Identify which cell holds the provided text, then report its [x, y] central coordinate. 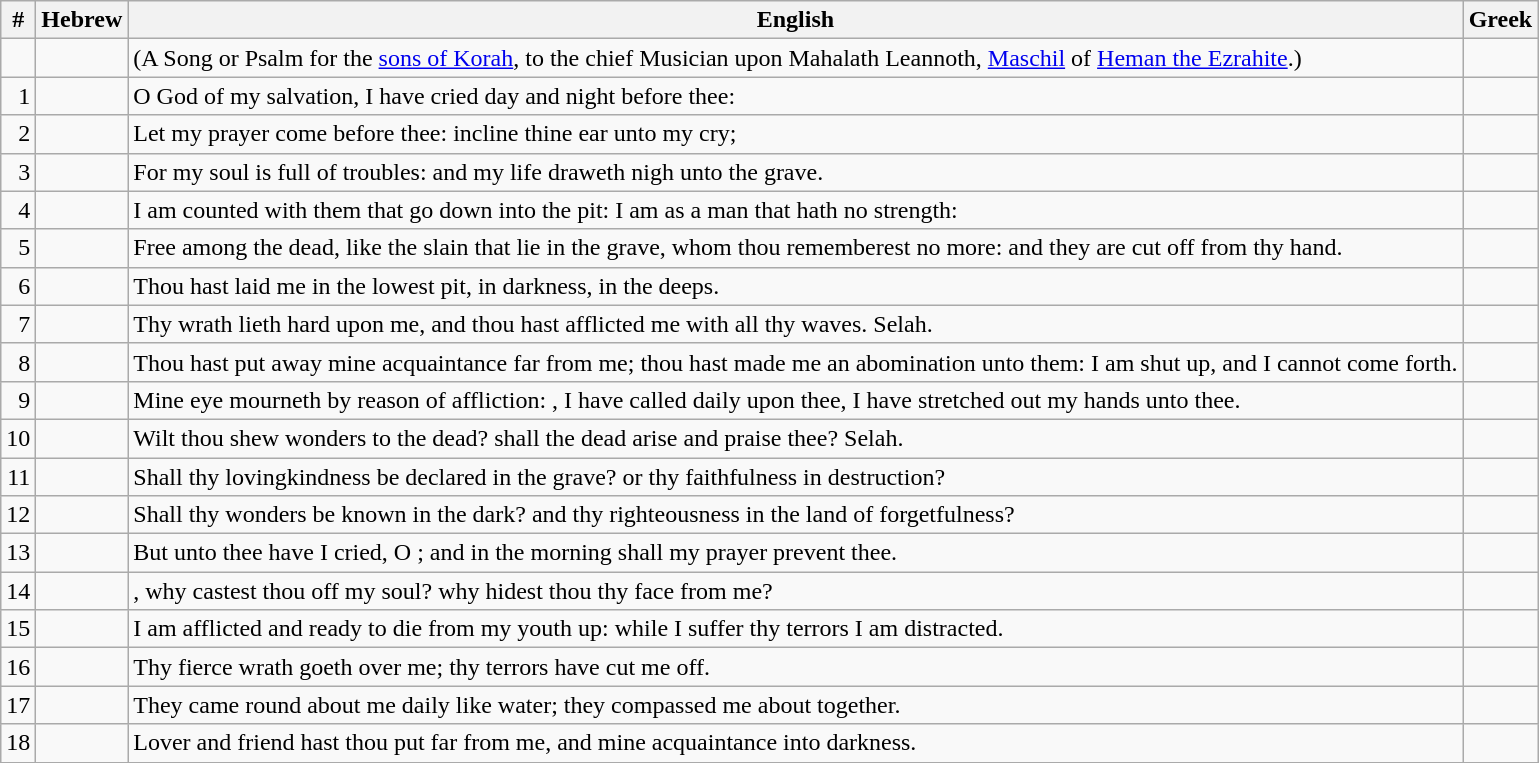
1 [18, 96]
, why castest thou off my soul? why hidest thou thy face from me? [796, 591]
2 [18, 134]
Wilt thou shew wonders to the dead? shall the dead arise and praise thee? Selah. [796, 438]
7 [18, 324]
Thy wrath lieth hard upon me, and thou hast afflicted me with all thy waves. Selah. [796, 324]
17 [18, 705]
But unto thee have I cried, O ; and in the morning shall my prayer prevent thee. [796, 553]
O God of my salvation, I have cried day and night before thee: [796, 96]
12 [18, 515]
13 [18, 553]
3 [18, 172]
They came round about me daily like water; they compassed me about together. [796, 705]
Thou hast put away mine acquaintance far from me; thou hast made me an abomination unto them: I am shut up, and I cannot come forth. [796, 362]
5 [18, 248]
Lover and friend hast thou put far from me, and mine acquaintance into darkness. [796, 743]
Thy fierce wrath goeth over me; thy terrors have cut me off. [796, 667]
Shall thy lovingkindness be declared in the grave? or thy faithfulness in destruction? [796, 477]
I am counted with them that go down into the pit: I am as a man that hath no strength: [796, 210]
10 [18, 438]
6 [18, 286]
(A Song or Psalm for the sons of Korah, to the chief Musician upon Mahalath Leannoth, Maschil of Heman the Ezrahite.) [796, 58]
English [796, 20]
# [18, 20]
11 [18, 477]
Let my prayer come before thee: incline thine ear unto my cry; [796, 134]
For my soul is full of troubles: and my life draweth nigh unto the grave. [796, 172]
4 [18, 210]
Free among the dead, like the slain that lie in the grave, whom thou rememberest no more: and they are cut off from thy hand. [796, 248]
15 [18, 629]
Thou hast laid me in the lowest pit, in darkness, in the deeps. [796, 286]
Greek [1500, 20]
Shall thy wonders be known in the dark? and thy righteousness in the land of forgetfulness? [796, 515]
9 [18, 400]
14 [18, 591]
Hebrew [82, 20]
8 [18, 362]
18 [18, 743]
16 [18, 667]
Mine eye mourneth by reason of affliction: , I have called daily upon thee, I have stretched out my hands unto thee. [796, 400]
I am afflicted and ready to die from my youth up: while I suffer thy terrors I am distracted. [796, 629]
